Capture the cell that displays the provided text and extract its (x, y) central coordinate. 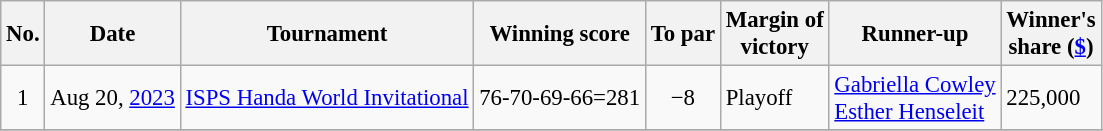
Tournament (327, 34)
Gabriella Cowley Esther Henseleit (915, 98)
Aug 20, 2023 (112, 98)
Winning score (560, 34)
Winner'sshare ($) (1051, 34)
76-70-69-66=281 (560, 98)
225,000 (1051, 98)
1 (23, 98)
Runner-up (915, 34)
Playoff (774, 98)
Date (112, 34)
To par (682, 34)
Margin ofvictory (774, 34)
ISPS Handa World Invitational (327, 98)
No. (23, 34)
−8 (682, 98)
